Identify which cell holds the provided text, then report its [X, Y] central coordinate. 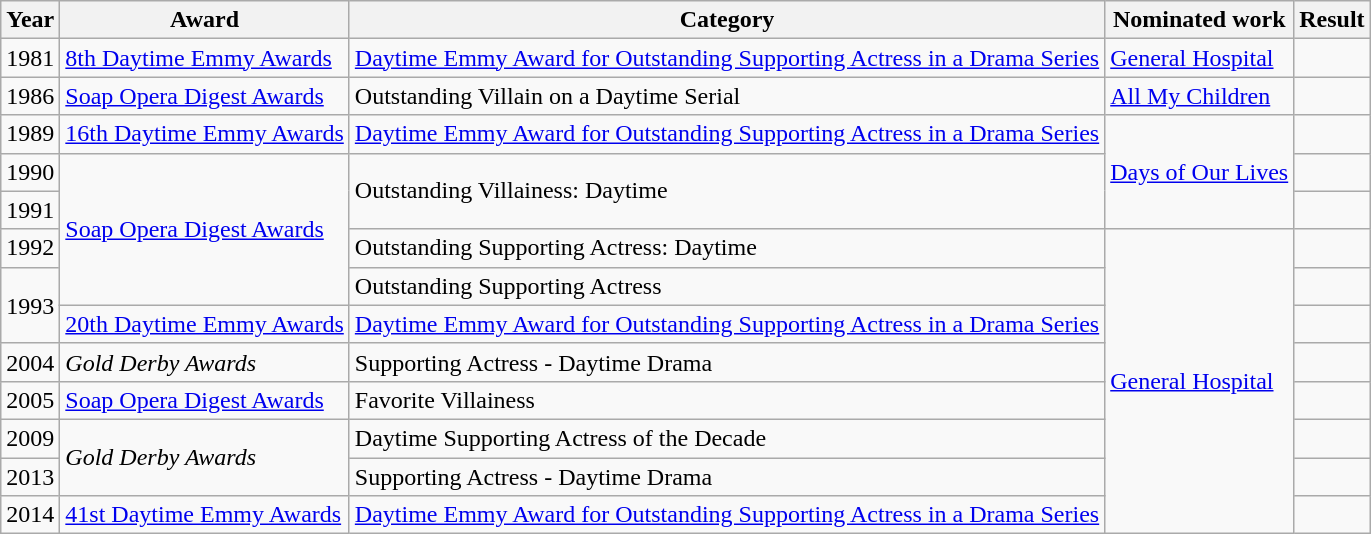
Daytime Supporting Actress of the Decade [726, 438]
2004 [30, 362]
1981 [30, 58]
1992 [30, 248]
Outstanding Villain on a Daytime Serial [726, 96]
Result [1332, 20]
1991 [30, 210]
2009 [30, 438]
Outstanding Supporting Actress: Daytime [726, 248]
1993 [30, 305]
All My Children [1200, 96]
2014 [30, 515]
Outstanding Villainess: Daytime [726, 191]
Favorite Villainess [726, 400]
Nominated work [1200, 20]
1986 [30, 96]
Days of Our Lives [1200, 172]
8th Daytime Emmy Awards [205, 58]
41st Daytime Emmy Awards [205, 515]
Award [205, 20]
Year [30, 20]
2013 [30, 477]
2005 [30, 400]
1990 [30, 172]
Category [726, 20]
16th Daytime Emmy Awards [205, 134]
1989 [30, 134]
20th Daytime Emmy Awards [205, 324]
Outstanding Supporting Actress [726, 286]
